Identify which cell holds the provided text, then report its (X, Y) central coordinate. 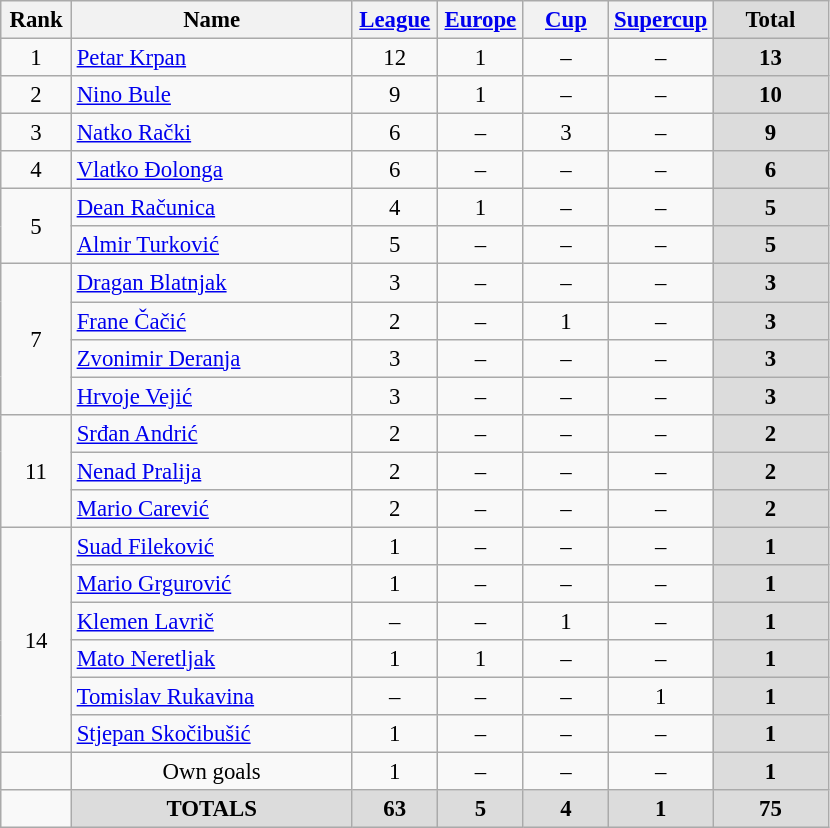
Total (771, 20)
Zvonimir Deranja (212, 358)
Stjepan Skočibušić (212, 734)
Mario Grgurović (212, 584)
Own goals (212, 772)
Dragan Blatnjak (212, 283)
11 (36, 470)
TOTALS (212, 809)
Almir Turković (212, 245)
75 (771, 809)
7 (36, 339)
Natko Rački (212, 133)
Srđan Andrić (212, 433)
Nenad Pralija (212, 471)
10 (771, 95)
Suad Fileković (212, 546)
14 (36, 640)
Tomislav Rukavina (212, 697)
Hrvoje Vejić (212, 396)
Nino Bule (212, 95)
Frane Čačić (212, 321)
Klemen Lavrič (212, 621)
Dean Računica (212, 208)
Petar Krpan (212, 58)
Vlatko Đolonga (212, 170)
13 (771, 58)
League (395, 20)
Mario Carević (212, 509)
Supercup (661, 20)
Rank (36, 20)
63 (395, 809)
Mato Neretljak (212, 659)
Cup (566, 20)
12 (395, 58)
Europe (481, 20)
Name (212, 20)
